Scan for the cell matching the given text and deliver its (x, y) coordinate at center. 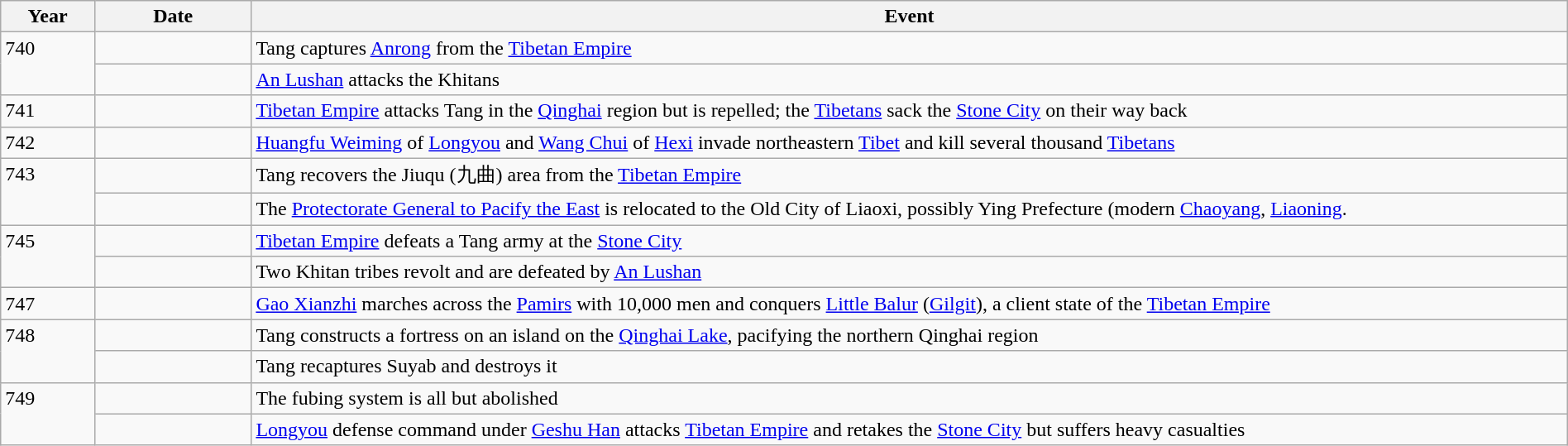
742 (48, 142)
Huangfu Weiming of Longyou and Wang Chui of Hexi invade northeastern Tibet and kill several thousand Tibetans (910, 142)
Tang constructs a fortress on an island on the Qinghai Lake, pacifying the northern Qinghai region (910, 335)
749 (48, 414)
Year (48, 17)
Tibetan Empire defeats a Tang army at the Stone City (910, 241)
Two Khitan tribes revolt and are defeated by An Lushan (910, 272)
747 (48, 304)
Event (910, 17)
Date (172, 17)
The fubing system is all but abolished (910, 398)
741 (48, 111)
An Lushan attacks the Khitans (910, 79)
Tang recaptures Suyab and destroys it (910, 367)
743 (48, 192)
Longyou defense command under Geshu Han attacks Tibetan Empire and retakes the Stone City but suffers heavy casualties (910, 429)
Tang captures Anrong from the Tibetan Empire (910, 48)
Tibetan Empire attacks Tang in the Qinghai region but is repelled; the Tibetans sack the Stone City on their way back (910, 111)
740 (48, 64)
The Protectorate General to Pacify the East is relocated to the Old City of Liaoxi, possibly Ying Prefecture (modern Chaoyang, Liaoning. (910, 209)
Gao Xianzhi marches across the Pamirs with 10,000 men and conquers Little Balur (Gilgit), a client state of the Tibetan Empire (910, 304)
Tang recovers the Jiuqu (九曲) area from the Tibetan Empire (910, 175)
745 (48, 257)
748 (48, 351)
